Locate the cell with the specified text and output its (X, Y) center coordinate. 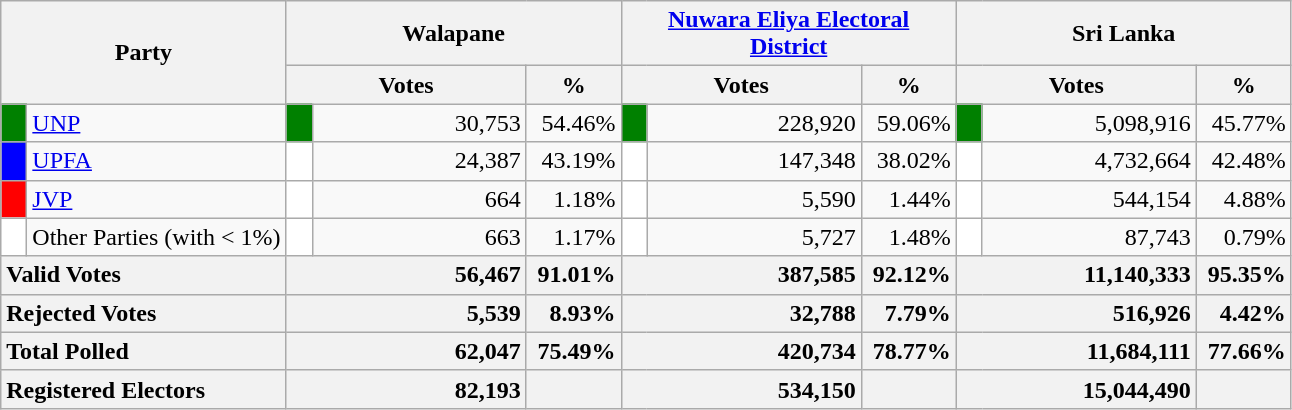
56,467 (406, 275)
4.88% (1244, 199)
420,734 (741, 351)
54.46% (574, 123)
JVP (156, 199)
228,920 (754, 123)
Total Polled (144, 351)
7.79% (908, 313)
663 (419, 237)
77.66% (1244, 351)
24,387 (419, 161)
4,732,664 (1089, 161)
11,140,333 (1076, 275)
Nuwara Eliya Electoral District (788, 34)
UPFA (156, 161)
30,753 (419, 123)
8.93% (574, 313)
Sri Lanka (1124, 34)
Other Parties (with < 1%) (156, 237)
38.02% (908, 161)
147,348 (754, 161)
1.44% (908, 199)
5,590 (754, 199)
0.79% (1244, 237)
4.42% (1244, 313)
43.19% (574, 161)
Registered Electors (144, 389)
UNP (156, 123)
78.77% (908, 351)
62,047 (406, 351)
95.35% (1244, 275)
1.17% (574, 237)
516,926 (1076, 313)
45.77% (1244, 123)
1.18% (574, 199)
5,539 (406, 313)
92.12% (908, 275)
534,150 (741, 389)
544,154 (1089, 199)
Valid Votes (144, 275)
32,788 (741, 313)
387,585 (741, 275)
59.06% (908, 123)
75.49% (574, 351)
664 (419, 199)
5,098,916 (1089, 123)
Rejected Votes (144, 313)
15,044,490 (1076, 389)
87,743 (1089, 237)
Walapane (454, 34)
5,727 (754, 237)
11,684,111 (1076, 351)
82,193 (406, 389)
Party (144, 52)
1.48% (908, 237)
91.01% (574, 275)
42.48% (1244, 161)
